Find where the given text appears and provide that cell's center as [x, y] coordinate. 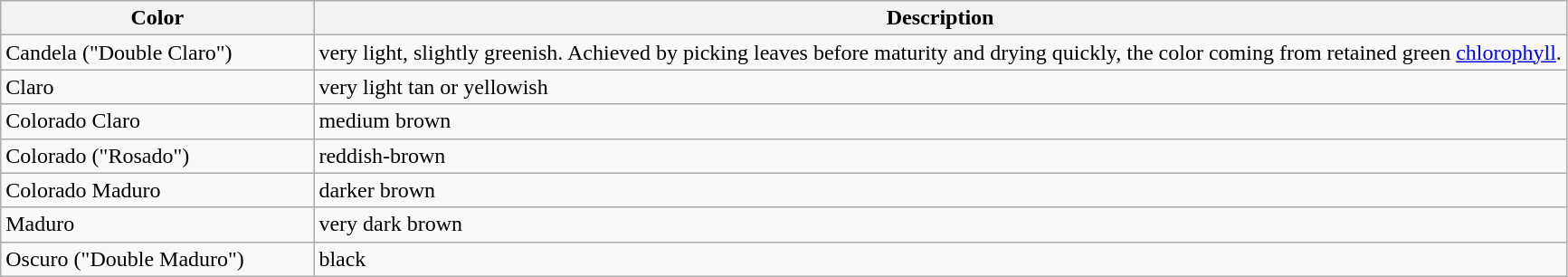
Oscuro ("Double Maduro") [157, 259]
Colorado Claro [157, 121]
very light, slightly greenish. Achieved by picking leaves before maturity and drying quickly, the color coming from retained green chlorophyll. [940, 53]
Candela ("Double Claro") [157, 53]
Maduro [157, 224]
reddish-brown [940, 156]
very light tan or yellowish [940, 87]
Claro [157, 87]
Colorado ("Rosado") [157, 156]
medium brown [940, 121]
Colorado Maduro [157, 190]
very dark brown [940, 224]
Description [940, 18]
Color [157, 18]
black [940, 259]
darker brown [940, 190]
